Output the (X, Y) coordinate of the center of the cell containing the given text.  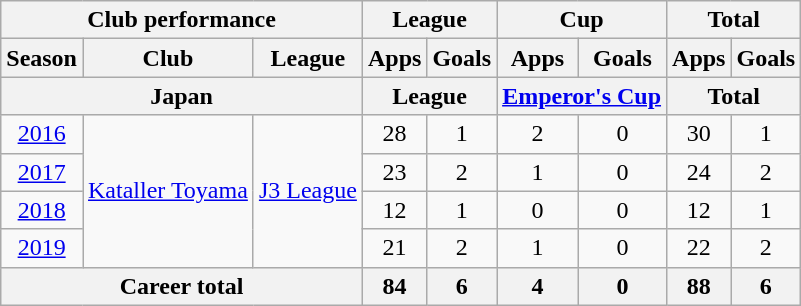
21 (394, 248)
84 (394, 286)
23 (394, 172)
2018 (42, 210)
30 (699, 134)
Club performance (182, 20)
2019 (42, 248)
Season (42, 58)
4 (538, 286)
Career total (182, 286)
J3 League (308, 191)
2017 (42, 172)
24 (699, 172)
22 (699, 248)
Cup (582, 20)
Emperor's Cup (582, 96)
28 (394, 134)
Kataller Toyama (168, 191)
Japan (182, 96)
88 (699, 286)
2016 (42, 134)
Club (168, 58)
